Scan for the cell matching the given text and deliver its (x, y) coordinate at center. 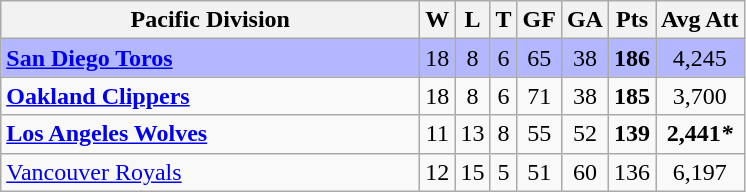
11 (438, 134)
13 (472, 134)
Pacific Division (210, 20)
136 (632, 172)
GF (539, 20)
139 (632, 134)
52 (584, 134)
San Diego Toros (210, 58)
T (504, 20)
3,700 (700, 96)
Vancouver Royals (210, 172)
12 (438, 172)
Pts (632, 20)
71 (539, 96)
4,245 (700, 58)
185 (632, 96)
L (472, 20)
Los Angeles Wolves (210, 134)
5 (504, 172)
2,441* (700, 134)
W (438, 20)
15 (472, 172)
65 (539, 58)
6,197 (700, 172)
186 (632, 58)
51 (539, 172)
55 (539, 134)
60 (584, 172)
Oakland Clippers (210, 96)
GA (584, 20)
Avg Att (700, 20)
